Locate the cell with the specified text and output its [x, y] center coordinate. 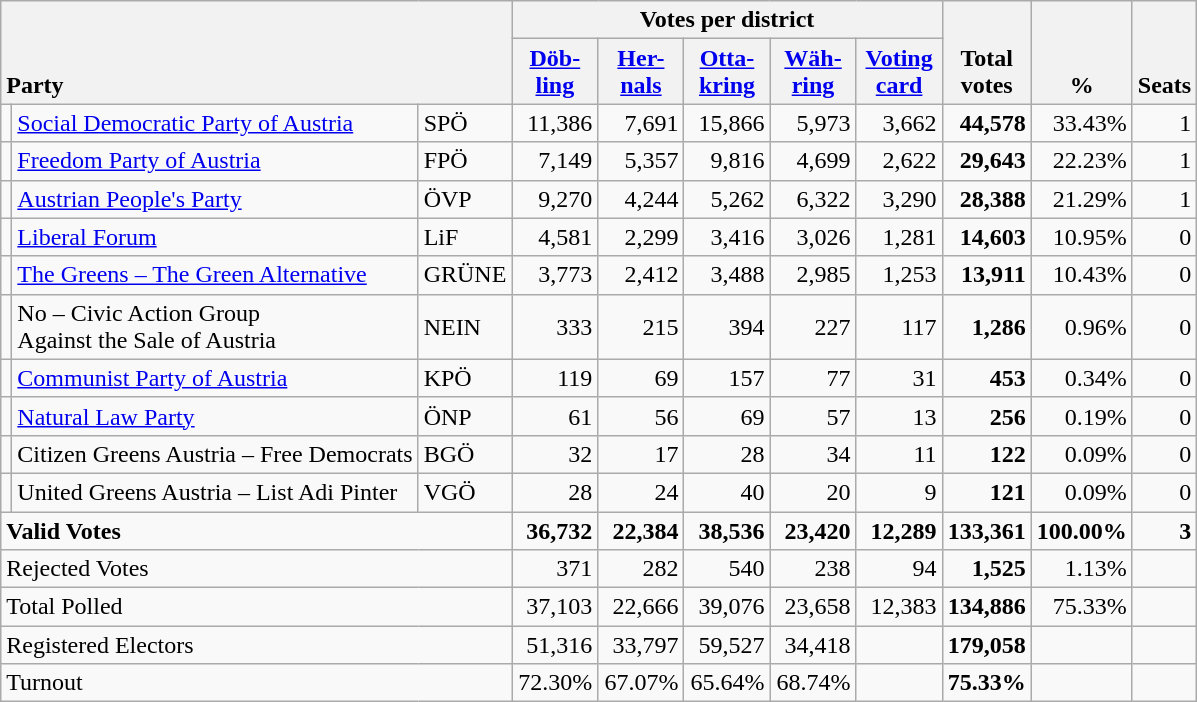
540 [727, 569]
61 [555, 416]
Seats [1164, 52]
SPÖ [465, 123]
23,658 [813, 607]
256 [986, 416]
1.13% [1082, 569]
13 [899, 416]
3,416 [727, 237]
4,244 [641, 199]
15,866 [727, 123]
3,488 [727, 275]
44,578 [986, 123]
Turnout [256, 683]
11,386 [555, 123]
3,662 [899, 123]
ÖNP [465, 416]
157 [727, 378]
2,299 [641, 237]
94 [899, 569]
0.34% [1082, 378]
No – Civic Action GroupAgainst the Sale of Austria [215, 326]
39,076 [727, 607]
11 [899, 454]
134,886 [986, 607]
FPÖ [465, 161]
333 [555, 326]
5,973 [813, 123]
Communist Party of Austria [215, 378]
57 [813, 416]
117 [899, 326]
4,581 [555, 237]
Votes per district [727, 20]
Citizen Greens Austria – Free Democrats [215, 454]
14,603 [986, 237]
65.64% [727, 683]
Valid Votes [256, 531]
32 [555, 454]
Otta-kring [727, 72]
453 [986, 378]
133,361 [986, 531]
22,666 [641, 607]
10.43% [1082, 275]
Totalvotes [986, 52]
9,270 [555, 199]
10.95% [1082, 237]
The Greens – The Green Alternative [215, 275]
Rejected Votes [256, 569]
Döb-ling [555, 72]
2,622 [899, 161]
77 [813, 378]
9,816 [727, 161]
36,732 [555, 531]
31 [899, 378]
34 [813, 454]
238 [813, 569]
Liberal Forum [215, 237]
LiF [465, 237]
GRÜNE [465, 275]
Austrian People's Party [215, 199]
United Greens Austria – List Adi Pinter [215, 492]
179,058 [986, 645]
7,149 [555, 161]
121 [986, 492]
3,773 [555, 275]
13,911 [986, 275]
38,536 [727, 531]
2,412 [641, 275]
371 [555, 569]
Wäh-ring [813, 72]
68.74% [813, 683]
28,388 [986, 199]
51,316 [555, 645]
Her-nals [641, 72]
227 [813, 326]
33,797 [641, 645]
59,527 [727, 645]
0.96% [1082, 326]
119 [555, 378]
17 [641, 454]
1,525 [986, 569]
7,691 [641, 123]
394 [727, 326]
22.23% [1082, 161]
72.30% [555, 683]
21.29% [1082, 199]
100.00% [1082, 531]
29,643 [986, 161]
122 [986, 454]
23,420 [813, 531]
Social Democratic Party of Austria [215, 123]
KPÖ [465, 378]
Natural Law Party [215, 416]
12,289 [899, 531]
20 [813, 492]
5,357 [641, 161]
67.07% [641, 683]
1,286 [986, 326]
BGÖ [465, 454]
VGÖ [465, 492]
215 [641, 326]
9 [899, 492]
24 [641, 492]
40 [727, 492]
Party [256, 52]
3 [1164, 531]
1,281 [899, 237]
Freedom Party of Austria [215, 161]
37,103 [555, 607]
ÖVP [465, 199]
0.19% [1082, 416]
12,383 [899, 607]
34,418 [813, 645]
33.43% [1082, 123]
% [1082, 52]
NEIN [465, 326]
Registered Electors [256, 645]
3,026 [813, 237]
282 [641, 569]
3,290 [899, 199]
Votingcard [899, 72]
4,699 [813, 161]
Total Polled [256, 607]
22,384 [641, 531]
2,985 [813, 275]
1,253 [899, 275]
56 [641, 416]
5,262 [727, 199]
6,322 [813, 199]
